Return the [x, y] coordinate for the center point of the cell that contains the specified text.  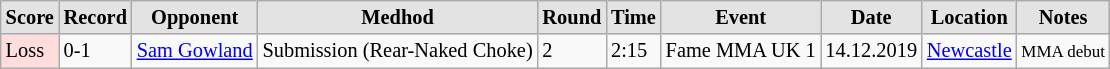
Notes [1064, 17]
14.12.2019 [872, 51]
2:15 [634, 51]
0-1 [96, 51]
2 [572, 51]
Score [30, 17]
Date [872, 17]
Time [634, 17]
Event [741, 17]
Fame MMA UK 1 [741, 51]
MMA debut [1064, 51]
Round [572, 17]
Medhod [398, 17]
Location [970, 17]
Loss [30, 51]
Opponent [195, 17]
Sam Gowland [195, 51]
Submission (Rear-Naked Choke) [398, 51]
Newcastle [970, 51]
Record [96, 17]
